Detect which cell encompasses the target text, then output its [x, y] center coordinate. 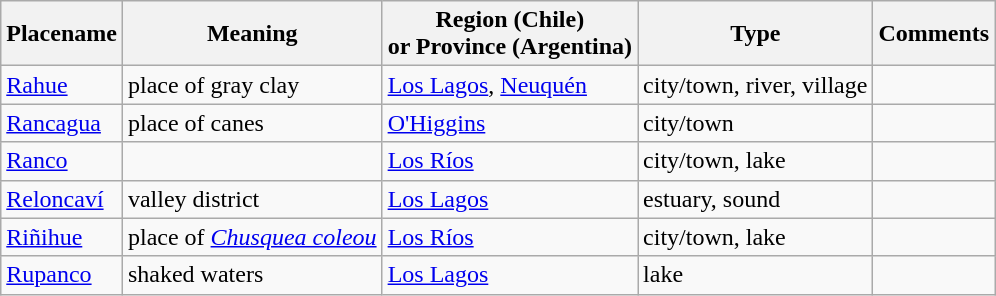
shaked waters [252, 275]
place of Chusquea coleou [252, 237]
Riñihue [62, 237]
Comments [934, 34]
Ranco [62, 161]
estuary, sound [756, 199]
Meaning [252, 34]
Reloncaví [62, 199]
place of canes [252, 123]
O'Higgins [510, 123]
Rahue [62, 85]
place of gray clay [252, 85]
valley district [252, 199]
Region (Chile)or Province (Argentina) [510, 34]
Los Lagos, Neuquén [510, 85]
city/town, river, village [756, 85]
Rancagua [62, 123]
lake [756, 275]
city/town [756, 123]
Type [756, 34]
Rupanco [62, 275]
Placename [62, 34]
